Detect which cell encompasses the target text, then output its [x, y] center coordinate. 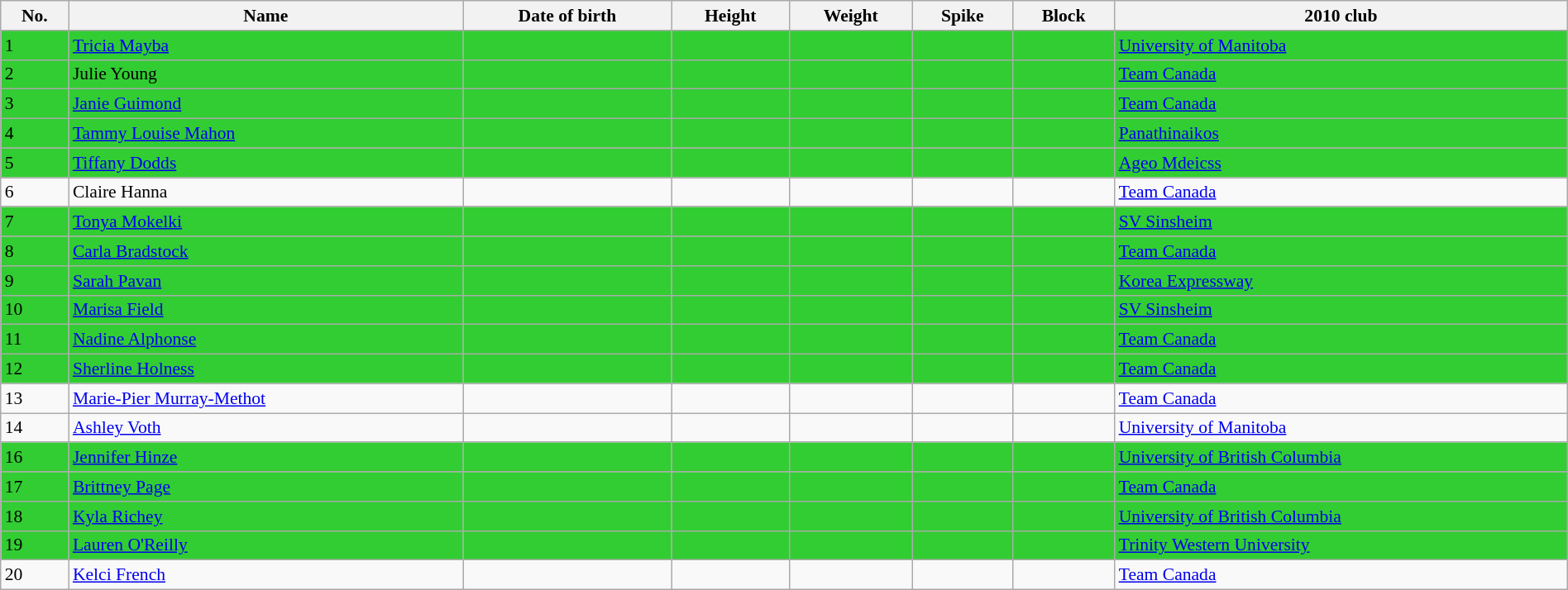
Jennifer Hinze [266, 458]
Spike [963, 16]
3 [35, 104]
9 [35, 281]
Name [266, 16]
Date of birth [567, 16]
Panathinaikos [1341, 134]
Marisa Field [266, 310]
Tricia Mayba [266, 45]
6 [35, 193]
Janie Guimond [266, 104]
20 [35, 575]
16 [35, 458]
Sarah Pavan [266, 281]
No. [35, 16]
Kyla Richey [266, 516]
Tiffany Dodds [266, 163]
Korea Expressway [1341, 281]
Julie Young [266, 74]
Carla Bradstock [266, 251]
8 [35, 251]
Weight [850, 16]
2 [35, 74]
19 [35, 545]
13 [35, 398]
7 [35, 222]
Kelci French [266, 575]
12 [35, 369]
11 [35, 340]
Ashley Voth [266, 428]
Lauren O'Reilly [266, 545]
Height [730, 16]
5 [35, 163]
Brittney Page [266, 487]
Tonya Mokelki [266, 222]
Claire Hanna [266, 193]
Marie-Pier Murray-Methot [266, 398]
Nadine Alphonse [266, 340]
Ageo Mdeicss [1341, 163]
Tammy Louise Mahon [266, 134]
4 [35, 134]
1 [35, 45]
Block [1064, 16]
10 [35, 310]
17 [35, 487]
18 [35, 516]
Sherline Holness [266, 369]
2010 club [1341, 16]
14 [35, 428]
Trinity Western University [1341, 545]
